Determine the [x, y] coordinate at the center of the cell enclosing the given text.  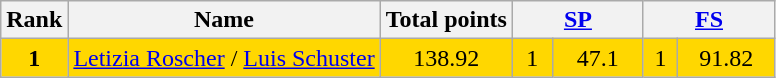
47.1 [598, 58]
138.92 [446, 58]
91.82 [726, 58]
SP [578, 20]
Rank [34, 20]
Total points [446, 20]
FS [708, 20]
Letizia Roscher / Luis Schuster [224, 58]
Name [224, 20]
